Return the [X, Y] coordinate for the center point of the cell that contains the specified text.  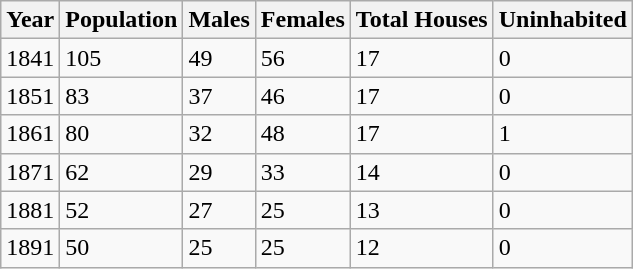
49 [219, 58]
105 [122, 58]
1 [562, 134]
27 [219, 210]
Year [30, 20]
1891 [30, 248]
52 [122, 210]
33 [302, 172]
12 [422, 248]
Total Houses [422, 20]
Population [122, 20]
1871 [30, 172]
14 [422, 172]
1851 [30, 96]
62 [122, 172]
50 [122, 248]
1861 [30, 134]
Uninhabited [562, 20]
37 [219, 96]
56 [302, 58]
83 [122, 96]
13 [422, 210]
32 [219, 134]
46 [302, 96]
Females [302, 20]
48 [302, 134]
80 [122, 134]
1881 [30, 210]
Males [219, 20]
1841 [30, 58]
29 [219, 172]
